Return (X, Y) of the center of cell containing provided text 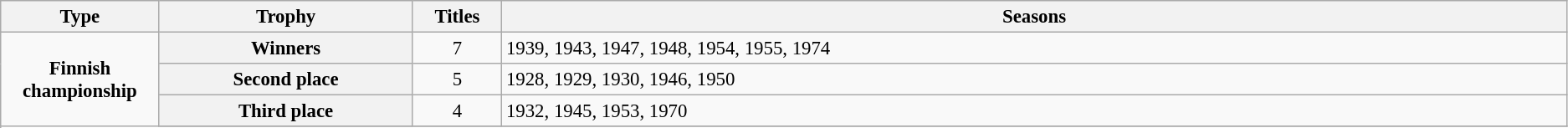
Third place (286, 111)
Finnish championship (80, 80)
7 (457, 49)
5 (457, 79)
Titles (457, 17)
1932, 1945, 1953, 1970 (1034, 111)
Type (80, 17)
Winners (286, 49)
Seasons (1034, 17)
Second place (286, 79)
4 (457, 111)
Trophy (286, 17)
1928, 1929, 1930, 1946, 1950 (1034, 79)
1939, 1943, 1947, 1948, 1954, 1955, 1974 (1034, 49)
